Output the [X, Y] coordinate of the center of the cell containing the given text.  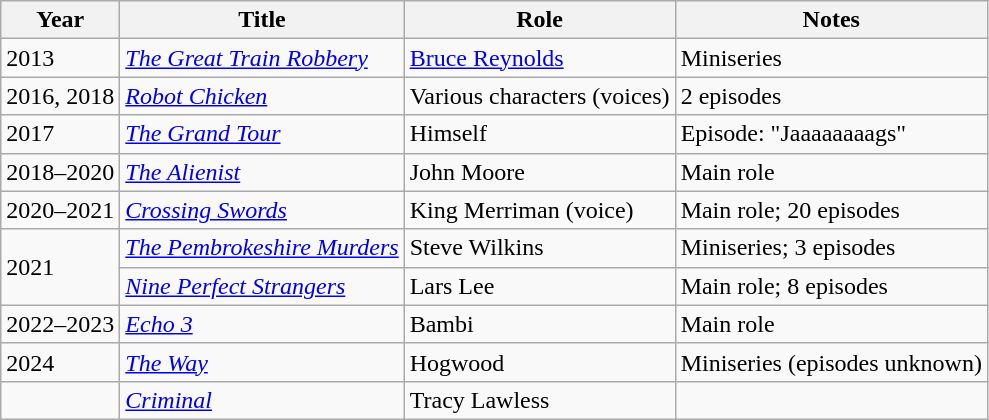
2016, 2018 [60, 96]
King Merriman (voice) [540, 210]
Himself [540, 134]
The Great Train Robbery [262, 58]
2013 [60, 58]
John Moore [540, 172]
The Way [262, 362]
Criminal [262, 400]
Miniseries; 3 episodes [831, 248]
Year [60, 20]
Lars Lee [540, 286]
Hogwood [540, 362]
2020–2021 [60, 210]
Title [262, 20]
Robot Chicken [262, 96]
Notes [831, 20]
Echo 3 [262, 324]
2017 [60, 134]
2022–2023 [60, 324]
The Grand Tour [262, 134]
Miniseries (episodes unknown) [831, 362]
Bambi [540, 324]
Bruce Reynolds [540, 58]
Episode: "Jaaaaaaaags" [831, 134]
Role [540, 20]
Nine Perfect Strangers [262, 286]
2 episodes [831, 96]
Crossing Swords [262, 210]
2024 [60, 362]
Main role; 20 episodes [831, 210]
Steve Wilkins [540, 248]
Various characters (voices) [540, 96]
2018–2020 [60, 172]
The Pembrokeshire Murders [262, 248]
The Alienist [262, 172]
2021 [60, 267]
Main role; 8 episodes [831, 286]
Miniseries [831, 58]
Tracy Lawless [540, 400]
